From the cell containing the given text, extract its center point as (x, y) coordinate. 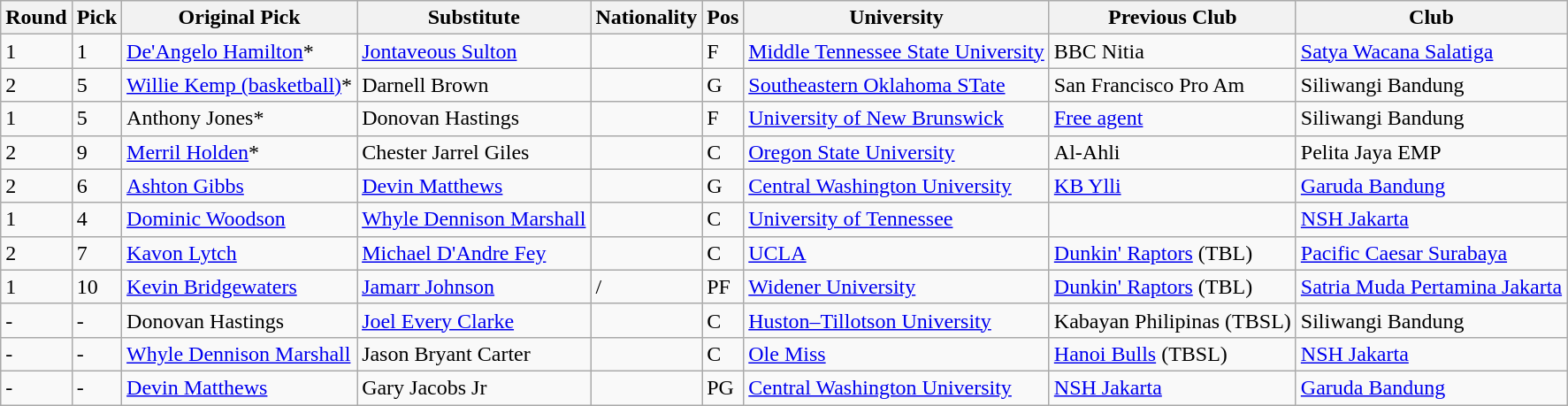
Joel Every Clarke (474, 320)
Willie Kemp (basketball)* (240, 85)
Ole Miss (897, 354)
Gary Jacobs Jr (474, 387)
Hanoi Bulls (TBSL) (1173, 354)
Pos (723, 18)
Nationality (646, 18)
Anthony Jones* (240, 119)
Club (1431, 18)
Pelita Jaya EMP (1431, 152)
Jamarr Johnson (474, 287)
University (897, 18)
6 (96, 186)
4 (96, 219)
Free agent (1173, 119)
10 (96, 287)
Satria Muda Pertamina Jakarta (1431, 287)
Kabayan Philipinas (TBSL) (1173, 320)
Substitute (474, 18)
University of New Brunswick (897, 119)
Dominic Woodson (240, 219)
KB Ylli (1173, 186)
UCLA (897, 253)
Round (36, 18)
Kavon Lytch (240, 253)
/ (646, 287)
Ashton Gibbs (240, 186)
Jontaveous Sulton (474, 51)
Merril Holden* (240, 152)
Jason Bryant Carter (474, 354)
Darnell Brown (474, 85)
PG (723, 387)
9 (96, 152)
Pick (96, 18)
Al-Ahli (1173, 152)
7 (96, 253)
Previous Club (1173, 18)
Kevin Bridgewaters (240, 287)
Satya Wacana Salatiga (1431, 51)
Pacific Caesar Surabaya (1431, 253)
University of Tennessee (897, 219)
Oregon State University (897, 152)
Middle Tennessee State University (897, 51)
Original Pick (240, 18)
Michael D'Andre Fey (474, 253)
De'Angelo Hamilton* (240, 51)
San Francisco Pro Am (1173, 85)
Southeastern Oklahoma STate (897, 85)
BBC Nitia (1173, 51)
PF (723, 287)
Huston–Tillotson University (897, 320)
Widener University (897, 287)
Chester Jarrel Giles (474, 152)
